From the cell containing the given text, extract its center point as (X, Y) coordinate. 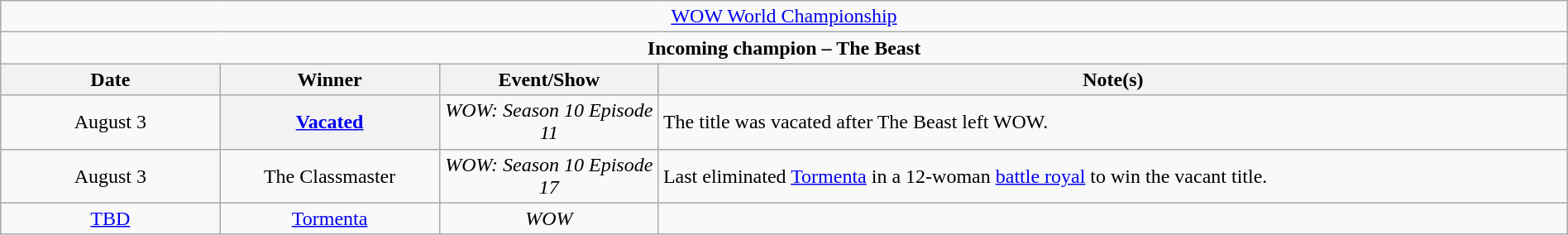
Note(s) (1113, 79)
Incoming champion – The Beast (784, 48)
Last eliminated Tormenta in a 12-woman battle royal to win the vacant title. (1113, 175)
WOW World Championship (784, 17)
WOW: Season 10 Episode 17 (549, 175)
Tormenta (329, 218)
WOW (549, 218)
Event/Show (549, 79)
The title was vacated after The Beast left WOW. (1113, 122)
Vacated (329, 122)
The Classmaster (329, 175)
TBD (111, 218)
Date (111, 79)
WOW: Season 10 Episode 11 (549, 122)
Winner (329, 79)
